Locate the cell with the specified text and output its [x, y] center coordinate. 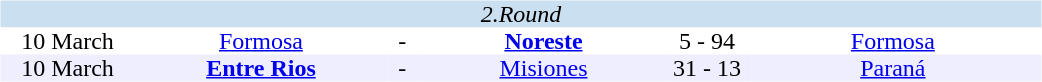
31 - 13 [707, 68]
Entre Rios [262, 68]
Misiones [544, 68]
2.Round [520, 14]
Paraná [892, 68]
Noreste [544, 42]
5 - 94 [707, 42]
